Provide the (x, y) coordinate of the cell's center where the given text is located.  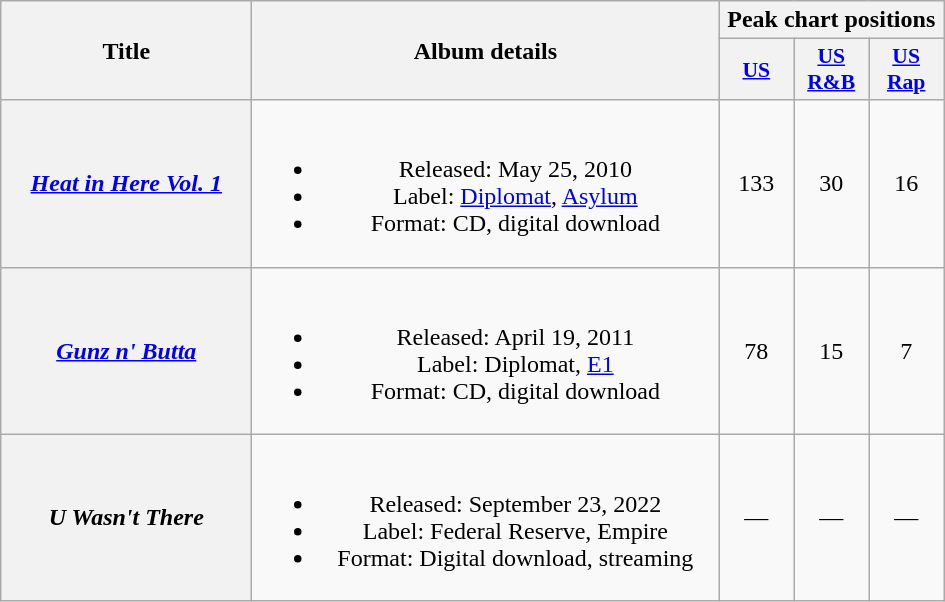
US Rap (906, 70)
Album details (486, 50)
Released: April 19, 2011Label: Diplomat, E1Format: CD, digital download (486, 350)
US R&B (832, 70)
Gunz n' Butta (126, 350)
30 (832, 184)
Peak chart positions (832, 20)
Released: September 23, 2022Label: Federal Reserve, EmpireFormat: Digital download, streaming (486, 518)
Title (126, 50)
7 (906, 350)
133 (756, 184)
US (756, 70)
Released: May 25, 2010Label: Diplomat, AsylumFormat: CD, digital download (486, 184)
U Wasn't There (126, 518)
16 (906, 184)
Heat in Here Vol. 1 (126, 184)
78 (756, 350)
15 (832, 350)
